Output the (X, Y) coordinate of the center of the cell containing the given text.  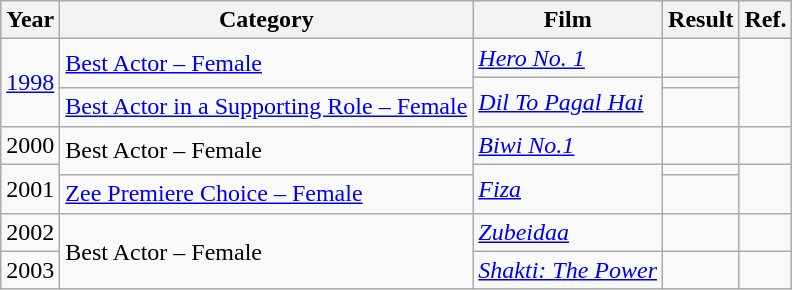
Zubeidaa (568, 232)
Best Actor in a Supporting Role – Female (266, 107)
Shakti: The Power (568, 270)
Result (701, 20)
Year (30, 20)
Film (568, 20)
2000 (30, 145)
Dil To Pagal Hai (568, 102)
1998 (30, 82)
2003 (30, 270)
2001 (30, 188)
2002 (30, 232)
Category (266, 20)
Fiza (568, 188)
Zee Premiere Choice – Female (266, 194)
Hero No. 1 (568, 58)
Ref. (766, 20)
Biwi No.1 (568, 145)
